Find where the given text appears and provide that cell's center as (x, y) coordinate. 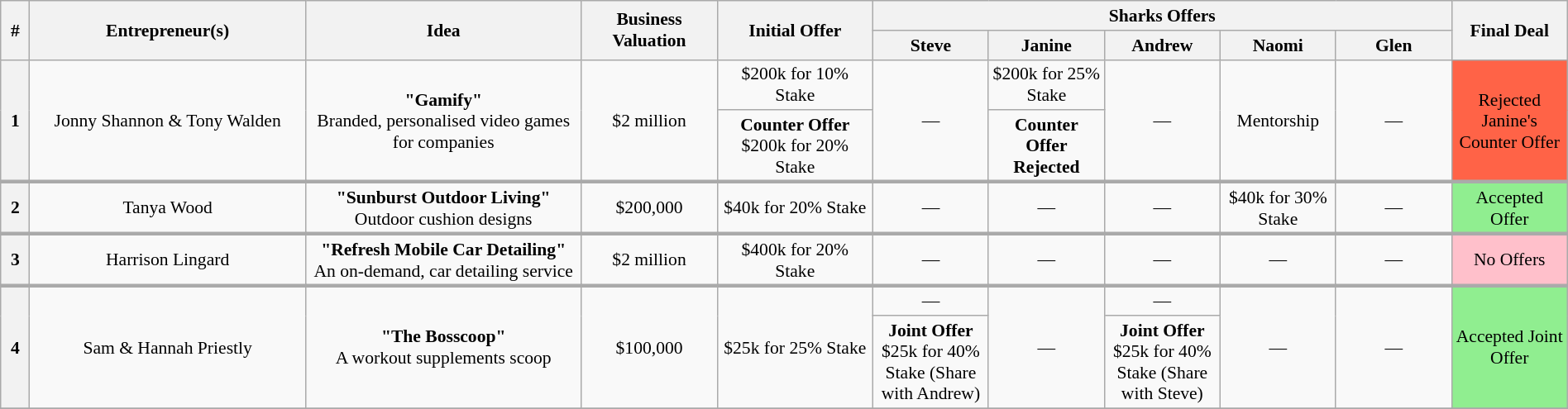
$40k for 30% Stake (1278, 208)
Accepted Offer (1509, 208)
$100,000 (649, 347)
Initial Offer (795, 30)
Sharks Offers (1162, 16)
$40k for 20% Stake (795, 208)
Naomi (1278, 45)
Sam & Hannah Priestly (168, 347)
Tanya Wood (168, 208)
Accepted Joint Offer (1509, 347)
1 (15, 121)
"Sunburst Outdoor Living" Outdoor cushion designs (443, 208)
"Gamify" Branded, personalised video games for companies (443, 121)
Entrepreneur(s) (168, 30)
Glen (1394, 45)
Counter Offer Rejected (1046, 147)
Counter Offer$200k for 20% Stake (795, 147)
Joint Offer$25k for 40% Stake (Share with Steve) (1162, 363)
Andrew (1162, 45)
Business Valuation (649, 30)
Mentorship (1278, 121)
Joint Offer$25k for 40% Stake (Share with Andrew) (930, 363)
4 (15, 347)
$25k for 25% Stake (795, 347)
Harrison Lingard (168, 259)
Idea (443, 30)
"The Bosscoop" A workout supplements scoop (443, 347)
$200k for 10% Stake (795, 84)
Jonny Shannon & Tony Walden (168, 121)
Final Deal (1509, 30)
"Refresh Mobile Car Detailing" An on-demand, car detailing service (443, 259)
3 (15, 259)
$200k for 25% Stake (1046, 84)
# (15, 30)
Rejected Janine's Counter Offer (1509, 121)
No Offers (1509, 259)
$200,000 (649, 208)
Steve (930, 45)
2 (15, 208)
$400k for 20% Stake (795, 259)
Janine (1046, 45)
